Return [x, y] of the center of cell containing provided text 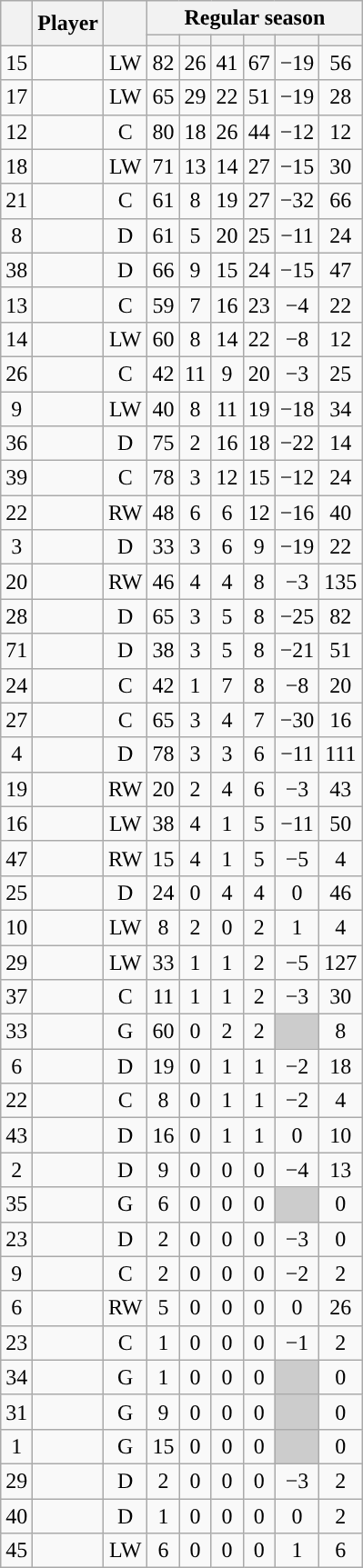
127 [340, 963]
80 [164, 132]
17 [16, 97]
31 [16, 1412]
56 [340, 63]
36 [16, 444]
−22 [297, 444]
Regular season [255, 18]
37 [16, 997]
−25 [297, 616]
−16 [297, 513]
39 [16, 478]
41 [227, 63]
135 [340, 582]
59 [164, 305]
45 [16, 1551]
75 [164, 444]
50 [340, 824]
Player [68, 24]
−1 [297, 1343]
−30 [297, 720]
44 [258, 132]
−21 [297, 651]
67 [258, 63]
111 [340, 754]
−32 [297, 201]
35 [16, 1204]
21 [16, 201]
−18 [297, 408]
48 [164, 513]
